Output the (X, Y) coordinate of the center of the cell containing the given text.  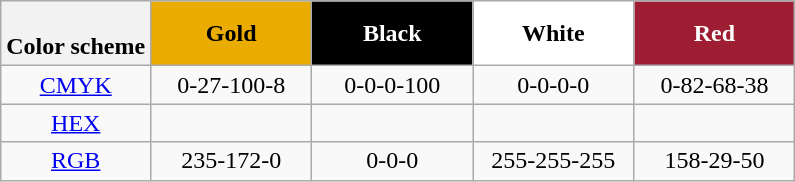
Color scheme (76, 34)
Black (392, 34)
CMYK (76, 85)
0-0-0 (392, 161)
0-82-68-38 (714, 85)
158-29-50 (714, 161)
HEX (76, 123)
Red (714, 34)
0-0-0-100 (392, 85)
0-27-100-8 (232, 85)
Gold (232, 34)
White (554, 34)
0-0-0-0 (554, 85)
RGB (76, 161)
235-172-0 (232, 161)
255-255-255 (554, 161)
